Find where the given text appears and provide that cell's center as [X, Y] coordinate. 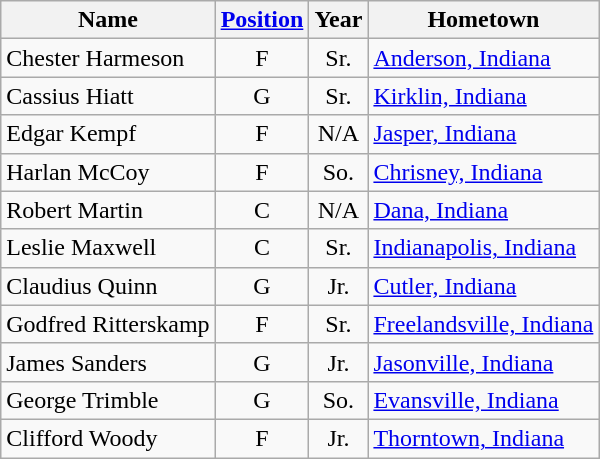
Freelandsville, Indiana [484, 324]
Robert Martin [108, 210]
Thorntown, Indiana [484, 438]
Hometown [484, 20]
Year [338, 20]
Cutler, Indiana [484, 286]
Jasper, Indiana [484, 134]
Edgar Kempf [108, 134]
Godfred Ritterskamp [108, 324]
Chrisney, Indiana [484, 172]
Kirklin, Indiana [484, 96]
Anderson, Indiana [484, 58]
James Sanders [108, 362]
Dana, Indiana [484, 210]
Cassius Hiatt [108, 96]
Indianapolis, Indiana [484, 248]
Jasonville, Indiana [484, 362]
Claudius Quinn [108, 286]
Name [108, 20]
Chester Harmeson [108, 58]
George Trimble [108, 400]
Harlan McCoy [108, 172]
Position [262, 20]
Evansville, Indiana [484, 400]
Leslie Maxwell [108, 248]
Clifford Woody [108, 438]
